Return (X, Y) of the center of cell containing provided text 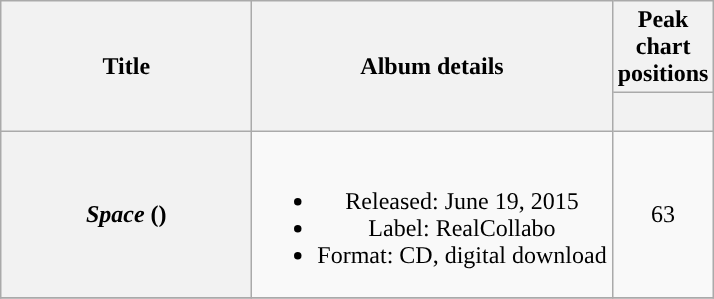
63 (663, 214)
Title (126, 66)
Album details (432, 66)
Released: June 19, 2015Label: RealCollaboFormat: CD, digital download (432, 214)
Space () (126, 214)
Peak chart positions (663, 47)
